Find where the given text appears and provide that cell's center as [X, Y] coordinate. 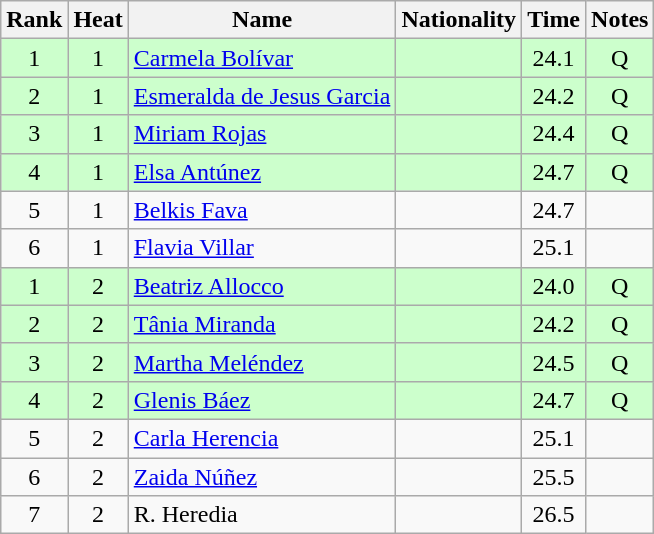
24.0 [554, 286]
Esmeralda de Jesus Garcia [262, 96]
Name [262, 20]
25.5 [554, 477]
R. Heredia [262, 515]
Zaida Núñez [262, 477]
Miriam Rojas [262, 134]
Time [554, 20]
Flavia Villar [262, 248]
Elsa Antúnez [262, 172]
7 [34, 515]
Nationality [459, 20]
Notes [620, 20]
Carla Herencia [262, 438]
Tânia Miranda [262, 324]
Belkis Fava [262, 210]
24.5 [554, 362]
Rank [34, 20]
Heat [98, 20]
Martha Meléndez [262, 362]
26.5 [554, 515]
24.1 [554, 58]
Glenis Báez [262, 400]
Carmela Bolívar [262, 58]
Beatriz Allocco [262, 286]
24.4 [554, 134]
